Return (X, Y) of the center of cell containing provided text 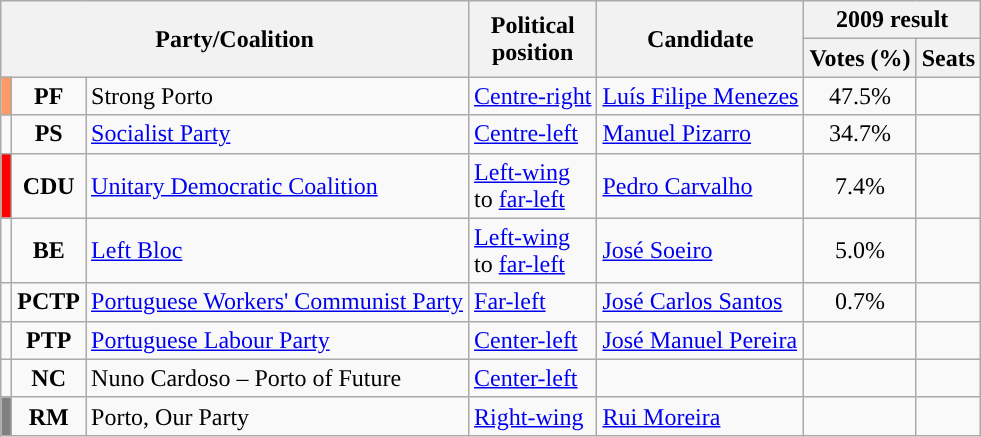
José Soeiro (700, 250)
Strong Porto (278, 96)
Centre-right (533, 96)
Porto, Our Party (278, 416)
PTP (49, 340)
José Manuel Pereira (700, 340)
RM (49, 416)
Pedro Carvalho (700, 186)
47.5% (860, 96)
Candidate (700, 39)
PF (49, 96)
7.4% (860, 186)
34.7% (860, 134)
NC (49, 378)
Luís Filipe Menezes (700, 96)
Votes (%) (860, 58)
2009 result (892, 20)
Manuel Pizarro (700, 134)
José Carlos Santos (700, 302)
0.7% (860, 302)
PCTP (49, 302)
5.0% (860, 250)
Seats (948, 58)
Socialist Party (278, 134)
PS (49, 134)
Portuguese Workers' Communist Party (278, 302)
CDU (49, 186)
Rui Moreira (700, 416)
Portuguese Labour Party (278, 340)
BE (49, 250)
Unitary Democratic Coalition (278, 186)
Politicalposition (533, 39)
Far-left (533, 302)
Nuno Cardoso – Porto of Future (278, 378)
Left Bloc (278, 250)
Right-wing (533, 416)
Centre-left (533, 134)
Party/Coalition (235, 39)
